Capture the cell that displays the provided text and extract its [x, y] central coordinate. 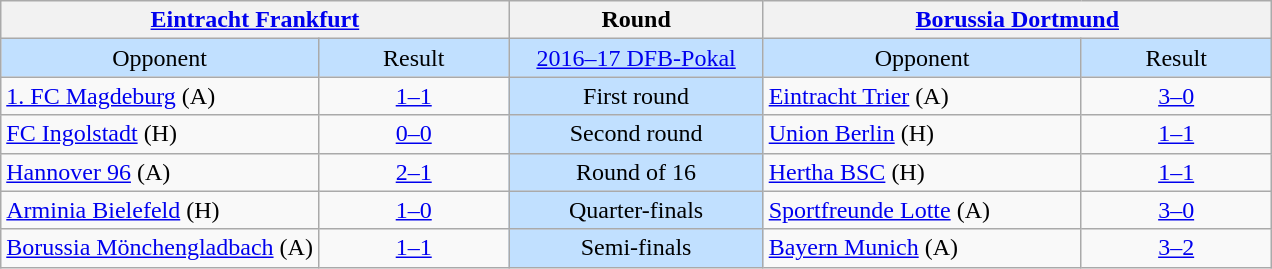
2–1 [414, 172]
Arminia Bielefeld (H) [160, 210]
Round of 16 [636, 172]
First round [636, 96]
Eintracht Trier (A) [922, 96]
Hertha BSC (H) [922, 172]
Bayern Munich (A) [922, 248]
Quarter-finals [636, 210]
Borussia Dortmund [1017, 20]
Second round [636, 134]
0–0 [414, 134]
1. FC Magdeburg (A) [160, 96]
3–2 [1176, 248]
Sportfreunde Lotte (A) [922, 210]
1–0 [414, 210]
Hannover 96 (A) [160, 172]
2016–17 DFB-Pokal [636, 58]
Union Berlin (H) [922, 134]
FC Ingolstadt (H) [160, 134]
Round [636, 20]
Borussia Mönchengladbach (A) [160, 248]
Semi-finals [636, 248]
Eintracht Frankfurt [255, 20]
